Return the (x, y) coordinate for the center point of the cell that contains the specified text.  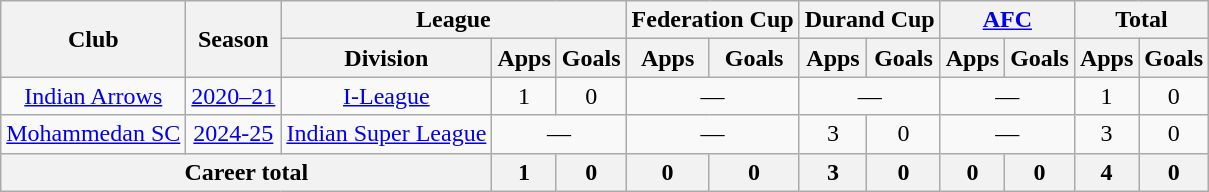
2024-25 (234, 134)
4 (1106, 172)
Indian Arrows (94, 96)
Mohammedan SC (94, 134)
Federation Cup (712, 20)
Durand Cup (870, 20)
Season (234, 39)
Indian Super League (386, 134)
Total (1141, 20)
Division (386, 58)
2020–21 (234, 96)
Club (94, 39)
I-League (386, 96)
League (454, 20)
Career total (246, 172)
AFC (1007, 20)
